Search for the cell housing the specified text and yield its [X, Y] center coordinate. 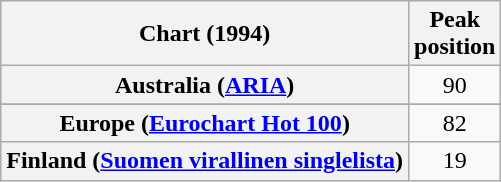
82 [455, 123]
Chart (1994) [205, 34]
90 [455, 85]
Peakposition [455, 34]
Europe (Eurochart Hot 100) [205, 123]
Australia (ARIA) [205, 85]
19 [455, 161]
Finland (Suomen virallinen singlelista) [205, 161]
